Provide the (x, y) coordinate of the cell's center where the given text is located.  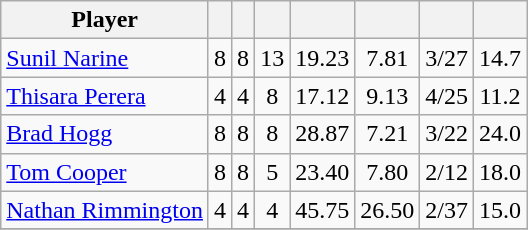
2/12 (447, 172)
Nathan Rimmington (105, 210)
2/37 (447, 210)
Player (105, 20)
9.13 (388, 96)
15.0 (500, 210)
7.81 (388, 58)
17.12 (322, 96)
Brad Hogg (105, 134)
Thisara Perera (105, 96)
26.50 (388, 210)
Sunil Narine (105, 58)
45.75 (322, 210)
3/22 (447, 134)
18.0 (500, 172)
3/27 (447, 58)
7.21 (388, 134)
7.80 (388, 172)
Tom Cooper (105, 172)
11.2 (500, 96)
4/25 (447, 96)
14.7 (500, 58)
13 (272, 58)
28.87 (322, 134)
23.40 (322, 172)
19.23 (322, 58)
5 (272, 172)
24.0 (500, 134)
